Search for the cell housing the specified text and yield its [x, y] center coordinate. 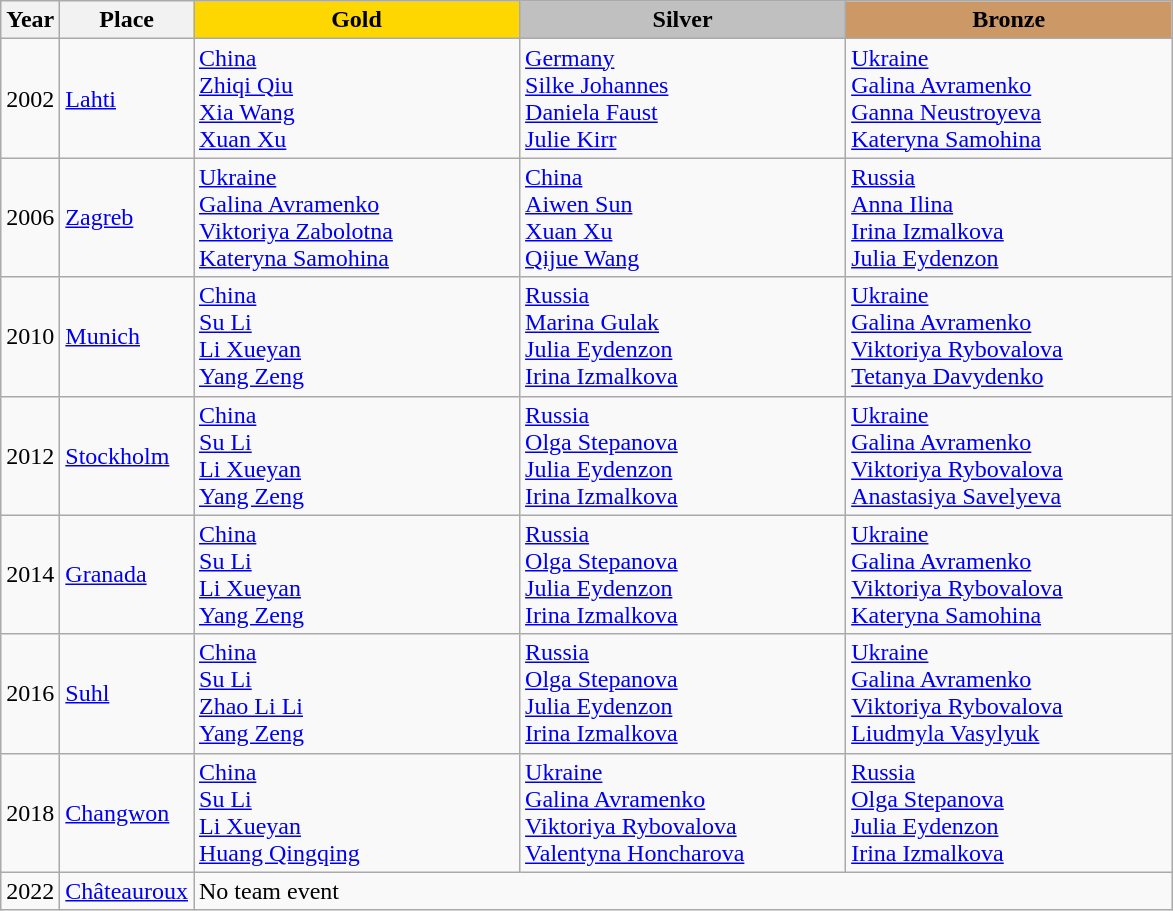
Year [30, 20]
UkraineGalina AvramenkoViktoriya RybovalovaTetanya Davydenko [1009, 336]
Bronze [1009, 20]
UkraineGalina AvramenkoViktoriya ZabolotnaKateryna Samohina [357, 218]
ChinaZhiqi QiuXia WangXuan Xu [357, 98]
RussiaAnna IlinaIrina IzmalkovaJulia Eydenzon [1009, 218]
UkraineGalina AvramenkoGanna NeustroyevaKateryna Samohina [1009, 98]
2012 [30, 456]
Granada [127, 574]
Place [127, 20]
2018 [30, 812]
ChinaSu LiLi XueyanHuang Qingqing [357, 812]
Gold [357, 20]
RussiaMarina GulakJulia EydenzonIrina Izmalkova [683, 336]
2006 [30, 218]
2010 [30, 336]
UkraineGalina AvramenkoViktoriya RybovalovaValentyna Honcharova [683, 812]
Changwon [127, 812]
Suhl [127, 694]
Zagreb [127, 218]
UkraineGalina AvramenkoViktoriya RybovalovaLiudmyla Vasylyuk [1009, 694]
ChinaAiwen SunXuan XuQijue Wang [683, 218]
Châteauroux [127, 891]
Lahti [127, 98]
Stockholm [127, 456]
2016 [30, 694]
UkraineGalina AvramenkoViktoriya RybovalovaKateryna Samohina [1009, 574]
Silver [683, 20]
2002 [30, 98]
2022 [30, 891]
No team event [683, 891]
Munich [127, 336]
GermanySilke JohannesDaniela FaustJulie Kirr [683, 98]
UkraineGalina AvramenkoViktoriya RybovalovaAnastasiya Savelyeva [1009, 456]
2014 [30, 574]
ChinaSu LiZhao Li LiYang Zeng [357, 694]
